Scan for the cell matching the given text and deliver its (X, Y) coordinate at center. 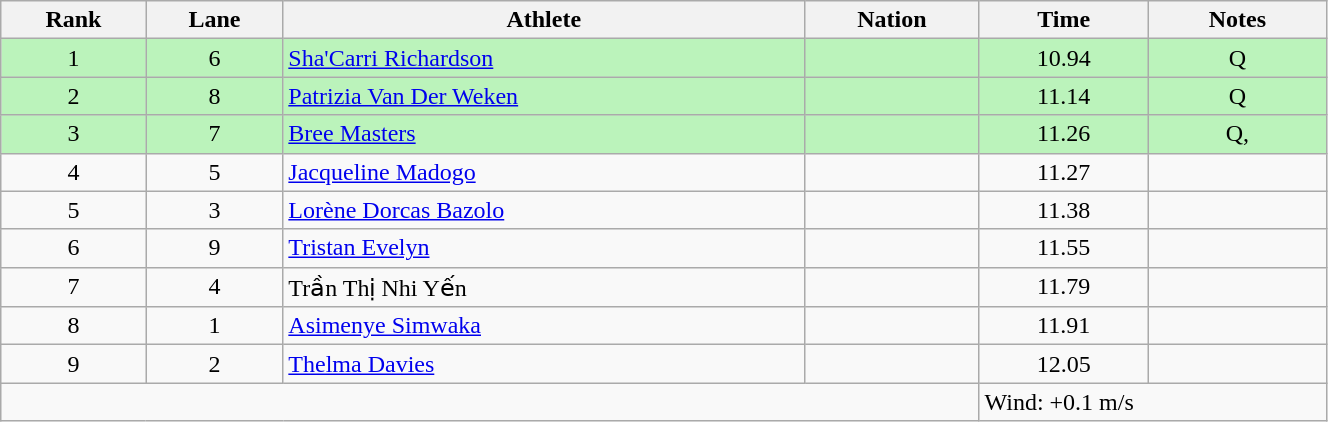
12.05 (1064, 364)
Notes (1237, 20)
Trần Thị Nhi Yến (544, 287)
Patrizia Van Der Weken (544, 96)
Asimenye Simwaka (544, 326)
Athlete (544, 20)
10.94 (1064, 58)
Wind: +0.1 m/s (1152, 402)
11.27 (1064, 172)
11.79 (1064, 287)
Lorène Dorcas Bazolo (544, 210)
Q, (1237, 134)
Rank (74, 20)
Time (1064, 20)
Thelma Davies (544, 364)
Lane (214, 20)
11.91 (1064, 326)
11.14 (1064, 96)
Sha'Carri Richardson (544, 58)
11.38 (1064, 210)
Nation (892, 20)
Tristan Evelyn (544, 248)
Bree Masters (544, 134)
11.26 (1064, 134)
Jacqueline Madogo (544, 172)
11.55 (1064, 248)
